From the cell containing the given text, extract its center point as [X, Y] coordinate. 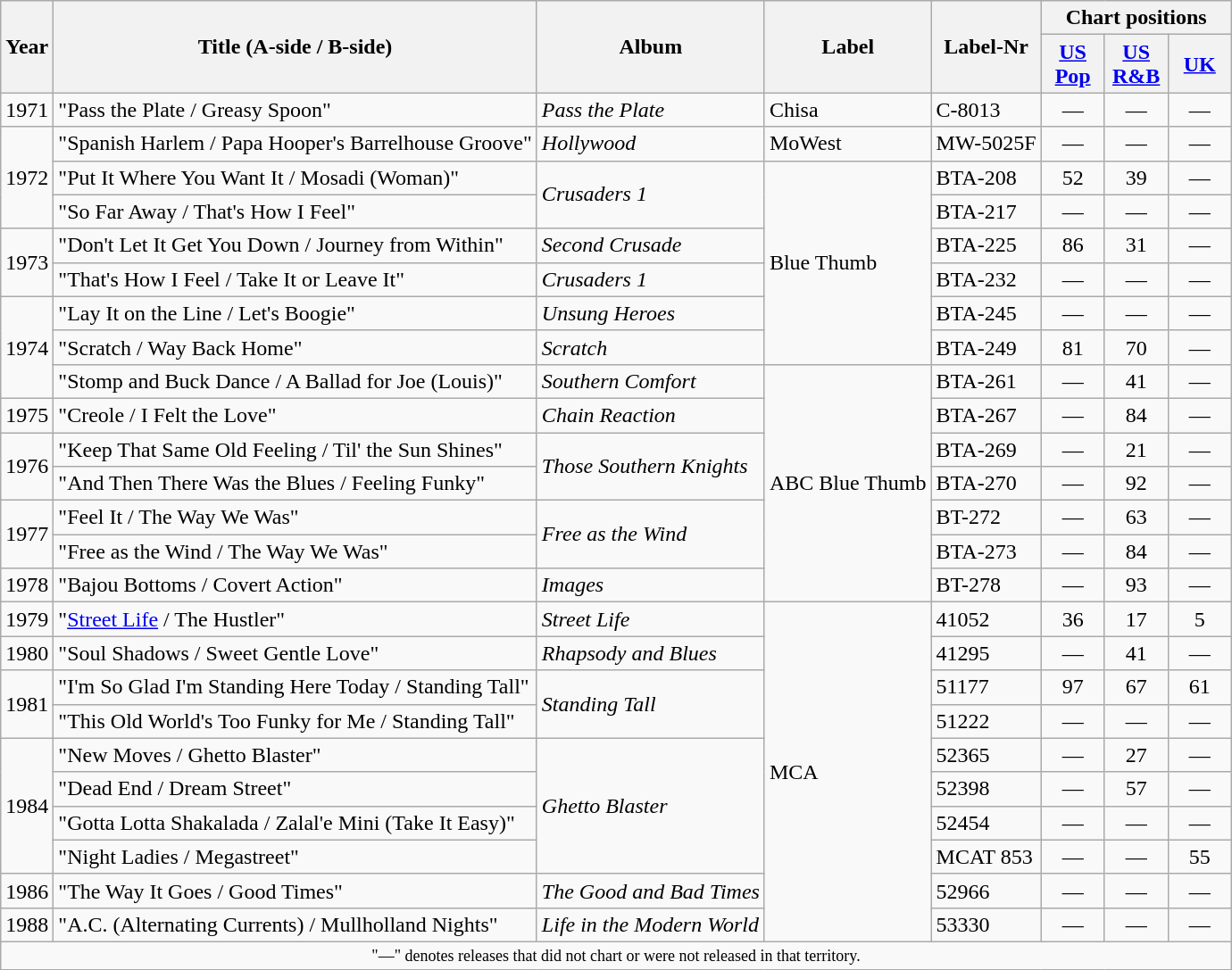
Southern Comfort [650, 381]
1977 [27, 535]
ABC Blue Thumb [848, 483]
Chisa [848, 110]
BTA-217 [986, 211]
BTA-269 [986, 449]
Scratch [650, 347]
BTA-273 [986, 551]
Pass the Plate [650, 110]
Street Life [650, 619]
"Don't Let It Get You Down / Journey from Within" [296, 245]
Those Southern Knights [650, 466]
51222 [986, 721]
Chain Reaction [650, 415]
"I'm So Glad I'm Standing Here Today / Standing Tall" [296, 687]
"—" denotes releases that did not chart or were not released in that territory. [616, 955]
27 [1136, 755]
Images [650, 585]
C-8013 [986, 110]
"And Then There Was the Blues / Feeling Funky" [296, 484]
Life in the Modern World [650, 924]
41052 [986, 619]
51177 [986, 687]
"Soul Shadows / Sweet Gentle Love" [296, 653]
"Keep That Same Old Feeling / Til' the Sun Shines" [296, 449]
BTA-270 [986, 484]
86 [1073, 245]
USR&B [1136, 64]
1978 [27, 585]
UK [1200, 64]
"Scratch / Way Back Home" [296, 347]
US Pop [1073, 64]
"This Old World's Too Funky for Me / Standing Tall" [296, 721]
1986 [27, 891]
Ghetto Blaster [650, 806]
"Free as the Wind / The Way We Was" [296, 551]
31 [1136, 245]
Blue Thumb [848, 262]
"Put It Where You Want It / Mosadi (Woman)" [296, 178]
52454 [986, 823]
1976 [27, 466]
1988 [27, 924]
"Feel It / The Way We Was" [296, 518]
"Spanish Harlem / Papa Hooper's Barrelhouse Groove" [296, 144]
Unsung Heroes [650, 313]
Second Crusade [650, 245]
BT-278 [986, 585]
36 [1073, 619]
1979 [27, 619]
61 [1200, 687]
1971 [27, 110]
MCAT 853 [986, 857]
Rhapsody and Blues [650, 653]
"Dead End / Dream Street" [296, 789]
1984 [27, 806]
21 [1136, 449]
5 [1200, 619]
57 [1136, 789]
"Lay It on the Line / Let's Boogie" [296, 313]
Standing Tall [650, 704]
BT-272 [986, 518]
92 [1136, 484]
Label-Nr [986, 46]
BTA-245 [986, 313]
52365 [986, 755]
Free as the Wind [650, 535]
53330 [986, 924]
1973 [27, 262]
Album [650, 46]
BTA-267 [986, 415]
Label [848, 46]
52398 [986, 789]
"So Far Away / That's How I Feel" [296, 211]
1974 [27, 347]
BTA-232 [986, 279]
1980 [27, 653]
BTA-208 [986, 178]
MCA [848, 773]
"Stomp and Buck Dance / A Ballad for Joe (Louis)" [296, 381]
"The Way It Goes / Good Times" [296, 891]
41295 [986, 653]
"Creole / I Felt the Love" [296, 415]
BTA-249 [986, 347]
"That's How I Feel / Take It or Leave It" [296, 279]
93 [1136, 585]
1972 [27, 178]
"Pass the Plate / Greasy Spoon" [296, 110]
52966 [986, 891]
"Street Life / The Hustler" [296, 619]
52 [1073, 178]
Year [27, 46]
"Gotta Lotta Shakalada / Zalal'e Mini (Take It Easy)" [296, 823]
MoWest [848, 144]
1975 [27, 415]
MW-5025F [986, 144]
Chart positions [1136, 18]
70 [1136, 347]
"A.C. (Alternating Currents) / Mullholland Nights" [296, 924]
Title (A-side / B-side) [296, 46]
BTA-261 [986, 381]
"Bajou Bottoms / Covert Action" [296, 585]
The Good and Bad Times [650, 891]
55 [1200, 857]
Hollywood [650, 144]
97 [1073, 687]
"Night Ladies / Megastreet" [296, 857]
17 [1136, 619]
63 [1136, 518]
BTA-225 [986, 245]
"New Moves / Ghetto Blaster" [296, 755]
67 [1136, 687]
81 [1073, 347]
39 [1136, 178]
1981 [27, 704]
